Provide the (X, Y) coordinate of the cell's center where the given text is located.  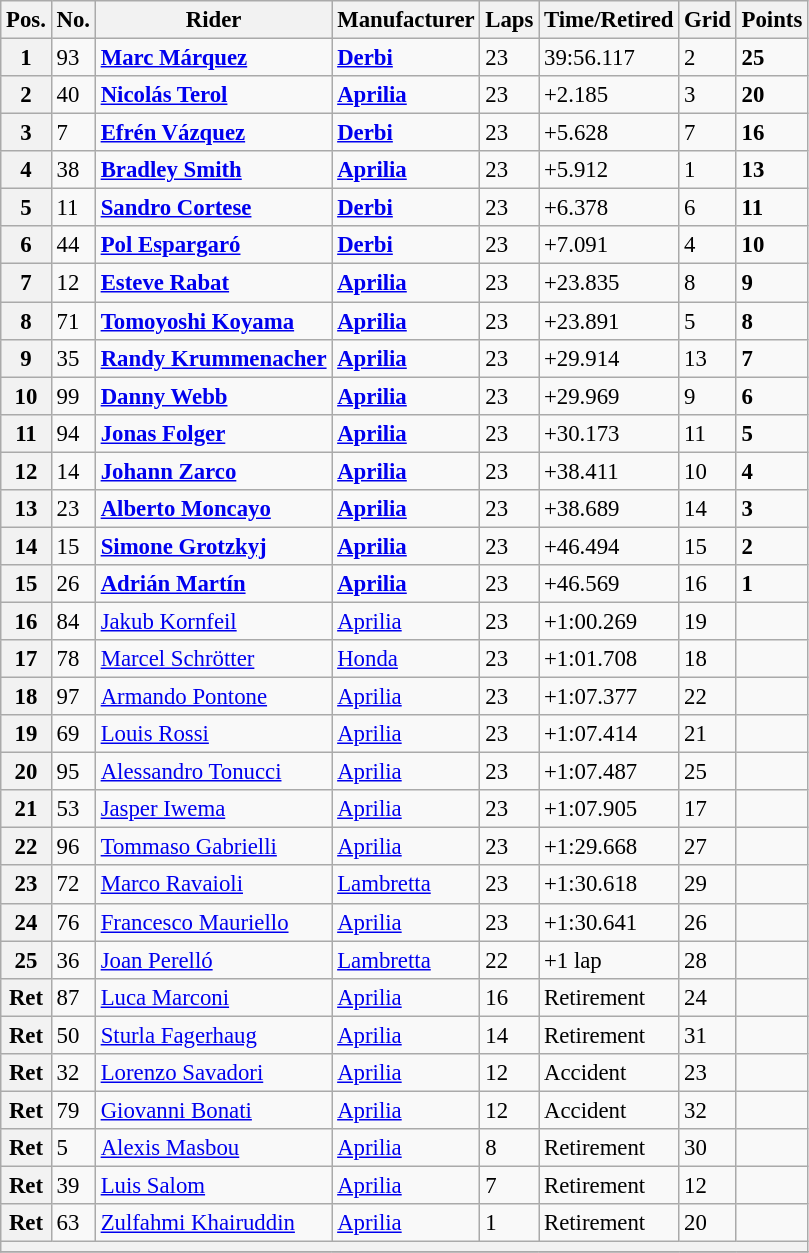
+29.914 (609, 358)
76 (73, 922)
Laps (510, 20)
Lorenzo Savadori (214, 1073)
+38.411 (609, 471)
Jasper Iwema (214, 809)
63 (73, 1223)
87 (73, 997)
94 (73, 433)
Time/Retired (609, 20)
27 (708, 847)
Bradley Smith (214, 170)
Jonas Folger (214, 433)
Johann Zarco (214, 471)
+1:30.618 (609, 885)
Grid (708, 20)
Tomoyoshi Koyama (214, 321)
71 (73, 321)
69 (73, 734)
Marco Ravaioli (214, 885)
+1:07.905 (609, 809)
Marc Márquez (214, 58)
Honda (406, 659)
Randy Krummenacher (214, 358)
Alexis Masbou (214, 1148)
+46.569 (609, 584)
Luca Marconi (214, 997)
36 (73, 960)
Giovanni Bonati (214, 1110)
93 (73, 58)
Luis Salom (214, 1185)
Points (772, 20)
72 (73, 885)
+29.969 (609, 396)
38 (73, 170)
79 (73, 1110)
+23.835 (609, 283)
44 (73, 245)
+6.378 (609, 208)
Adrián Martín (214, 584)
Alberto Moncayo (214, 509)
Rider (214, 20)
96 (73, 847)
Alessandro Tonucci (214, 772)
Pos. (26, 20)
+1:07.414 (609, 734)
Sandro Cortese (214, 208)
Tommaso Gabrielli (214, 847)
Nicolás Terol (214, 95)
+46.494 (609, 546)
Joan Perelló (214, 960)
+1:00.269 (609, 621)
Marcel Schrötter (214, 659)
+2.185 (609, 95)
35 (73, 358)
+5.628 (609, 133)
39 (73, 1185)
+30.173 (609, 433)
78 (73, 659)
84 (73, 621)
31 (708, 1035)
+1:01.708 (609, 659)
Manufacturer (406, 20)
97 (73, 697)
Danny Webb (214, 396)
29 (708, 885)
Armando Pontone (214, 697)
Louis Rossi (214, 734)
50 (73, 1035)
Efrén Vázquez (214, 133)
Jakub Kornfeil (214, 621)
Zulfahmi Khairuddin (214, 1223)
40 (73, 95)
30 (708, 1148)
95 (73, 772)
99 (73, 396)
Sturla Fagerhaug (214, 1035)
+1:07.377 (609, 697)
+1:07.487 (609, 772)
+7.091 (609, 245)
+38.689 (609, 509)
Simone Grotzkyj (214, 546)
+5.912 (609, 170)
+1:29.668 (609, 847)
Esteve Rabat (214, 283)
+1:30.641 (609, 922)
+23.891 (609, 321)
53 (73, 809)
+1 lap (609, 960)
No. (73, 20)
39:56.117 (609, 58)
Francesco Mauriello (214, 922)
Pol Espargaró (214, 245)
28 (708, 960)
